Scan for the cell matching the given text and deliver its [X, Y] coordinate at center. 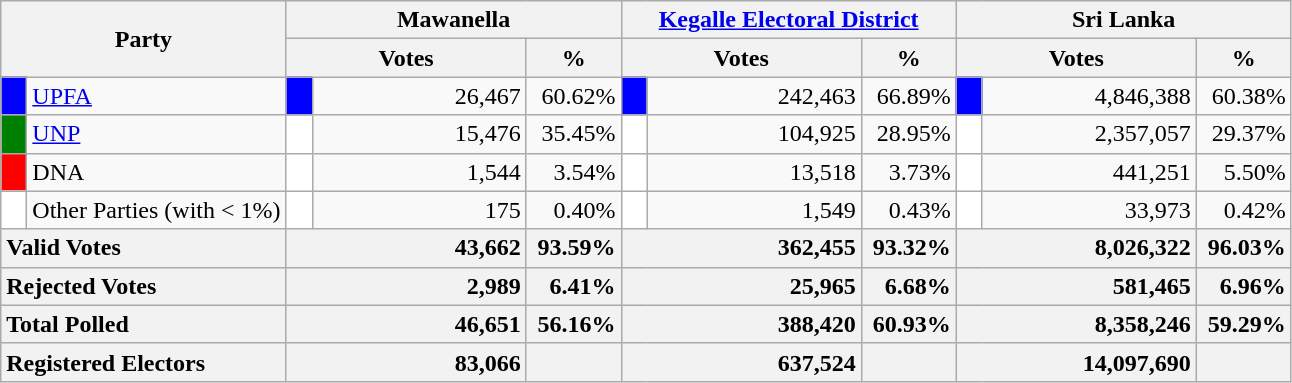
35.45% [574, 134]
388,420 [741, 324]
441,251 [1089, 172]
60.93% [908, 324]
56.16% [574, 324]
2,989 [406, 286]
46,651 [406, 324]
5.50% [1244, 172]
DNA [156, 172]
83,066 [406, 362]
Valid Votes [144, 248]
1,544 [419, 172]
637,524 [741, 362]
93.32% [908, 248]
Sri Lanka [1124, 20]
581,465 [1076, 286]
3.54% [574, 172]
6.96% [1244, 286]
26,467 [419, 96]
UPFA [156, 96]
Mawanella [454, 20]
0.40% [574, 210]
33,973 [1089, 210]
6.68% [908, 286]
1,549 [754, 210]
59.29% [1244, 324]
Other Parties (with < 1%) [156, 210]
4,846,388 [1089, 96]
96.03% [1244, 248]
0.43% [908, 210]
43,662 [406, 248]
Registered Electors [144, 362]
13,518 [754, 172]
Rejected Votes [144, 286]
8,026,322 [1076, 248]
104,925 [754, 134]
6.41% [574, 286]
242,463 [754, 96]
25,965 [741, 286]
2,357,057 [1089, 134]
15,476 [419, 134]
3.73% [908, 172]
Total Polled [144, 324]
8,358,246 [1076, 324]
0.42% [1244, 210]
60.38% [1244, 96]
14,097,690 [1076, 362]
60.62% [574, 96]
93.59% [574, 248]
28.95% [908, 134]
362,455 [741, 248]
Party [144, 39]
66.89% [908, 96]
Kegalle Electoral District [788, 20]
29.37% [1244, 134]
UNP [156, 134]
175 [419, 210]
